Pinpoint the cell where the given text exists, returning its [X, Y] midpoint coordinate. 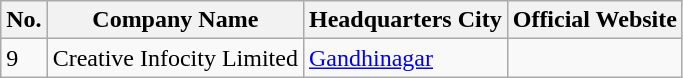
No. [24, 20]
Official Website [594, 20]
Gandhinagar [405, 58]
Headquarters City [405, 20]
9 [24, 58]
Creative Infocity Limited [175, 58]
Company Name [175, 20]
